Detect which cell encompasses the target text, then output its (X, Y) center coordinate. 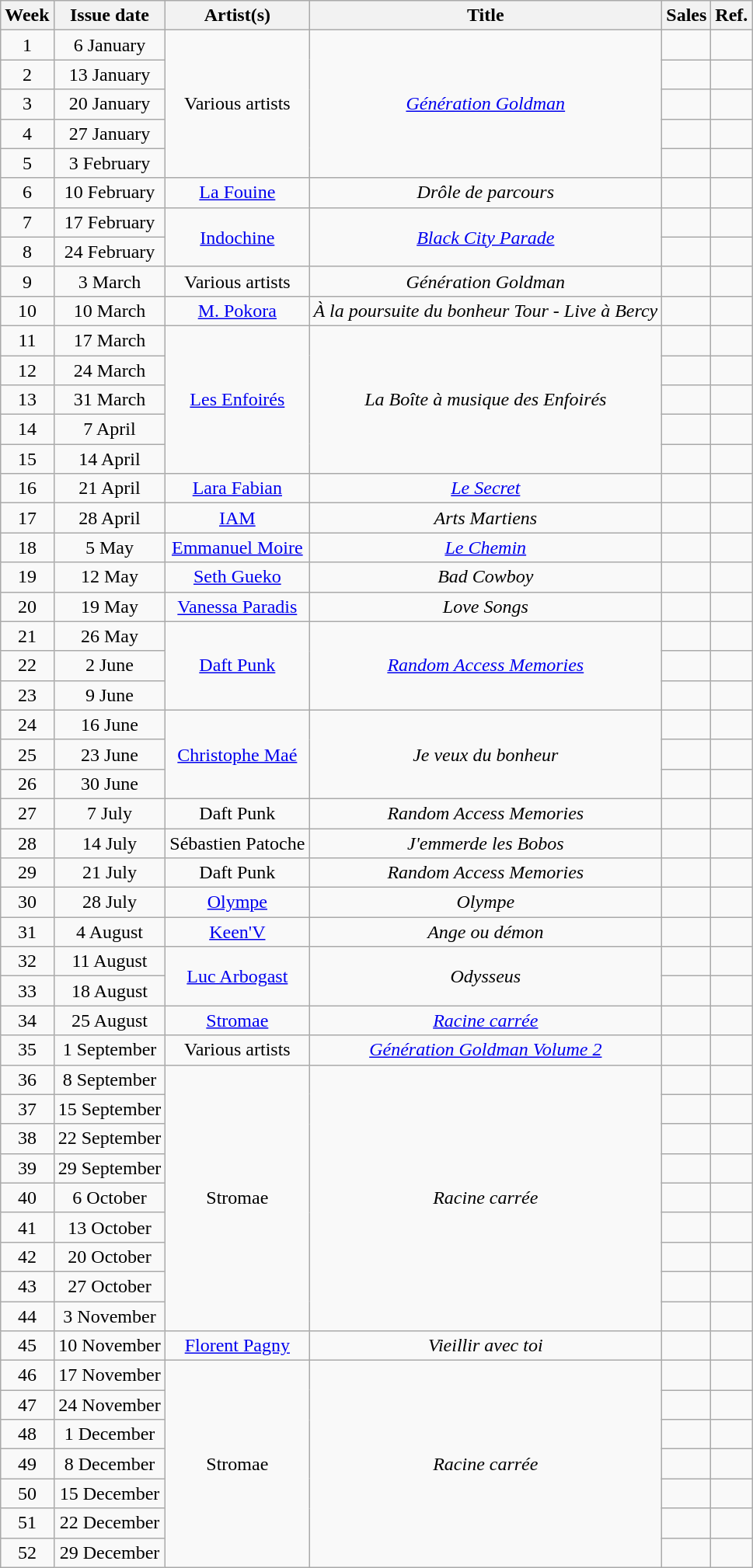
Vanessa Paradis (238, 607)
Luc Arbogast (238, 976)
6 (27, 193)
Lara Fabian (238, 488)
Je veux du bonheur (486, 754)
Artist(s) (238, 16)
Le Chemin (486, 548)
Drôle de parcours (486, 193)
23 June (110, 754)
14 (27, 429)
13 (27, 400)
Issue date (110, 16)
37 (27, 1109)
3 February (110, 163)
23 (27, 695)
20 January (110, 104)
4 August (110, 932)
21 July (110, 873)
11 (27, 340)
25 (27, 754)
44 (27, 1316)
29 December (110, 1552)
18 (27, 548)
IAM (238, 518)
1 December (110, 1434)
Week (27, 16)
25 August (110, 1020)
2 June (110, 666)
11 August (110, 961)
52 (27, 1552)
27 (27, 813)
42 (27, 1257)
49 (27, 1464)
24 February (110, 252)
8 (27, 252)
Les Enfoirés (238, 399)
34 (27, 1020)
20 October (110, 1257)
14 April (110, 459)
46 (27, 1375)
15 (27, 459)
Emmanuel Moire (238, 548)
27 January (110, 134)
5 (27, 163)
10 February (110, 193)
7 April (110, 429)
15 December (110, 1493)
Indochine (238, 237)
45 (27, 1346)
Florent Pagny (238, 1346)
30 June (110, 784)
16 (27, 488)
29 (27, 873)
Génération Goldman Volume 2 (486, 1050)
24 (27, 725)
Sales (687, 16)
31 March (110, 400)
51 (27, 1523)
7 July (110, 813)
24 November (110, 1405)
39 (27, 1168)
17 February (110, 222)
9 (27, 281)
Black City Parade (486, 237)
Title (486, 16)
22 December (110, 1523)
1 (27, 45)
13 October (110, 1227)
Ange ou démon (486, 932)
Vieillir avec toi (486, 1346)
35 (27, 1050)
3 November (110, 1316)
32 (27, 961)
J'emmerde les Bobos (486, 843)
48 (27, 1434)
13 January (110, 75)
M. Pokora (238, 311)
26 (27, 784)
40 (27, 1198)
10 (27, 311)
15 September (110, 1109)
38 (27, 1139)
12 May (110, 577)
41 (27, 1227)
Seth Gueko (238, 577)
Sébastien Patoche (238, 843)
7 (27, 222)
31 (27, 932)
26 May (110, 636)
10 March (110, 311)
22 (27, 666)
3 (27, 104)
50 (27, 1493)
8 December (110, 1464)
Christophe Maé (238, 754)
20 (27, 607)
21 (27, 636)
8 September (110, 1080)
30 (27, 902)
17 November (110, 1375)
1 September (110, 1050)
17 March (110, 340)
10 November (110, 1346)
47 (27, 1405)
La Fouine (238, 193)
3 March (110, 281)
43 (27, 1286)
Love Songs (486, 607)
5 May (110, 548)
À la poursuite du bonheur Tour - Live à Bercy (486, 311)
Ref. (732, 16)
6 January (110, 45)
12 (27, 370)
6 October (110, 1198)
14 July (110, 843)
19 (27, 577)
21 April (110, 488)
17 (27, 518)
22 September (110, 1139)
Odysseus (486, 976)
La Boîte à musique des Enfoirés (486, 399)
19 May (110, 607)
33 (27, 991)
Le Secret (486, 488)
36 (27, 1080)
24 March (110, 370)
28 April (110, 518)
28 (27, 843)
28 July (110, 902)
2 (27, 75)
4 (27, 134)
Arts Martiens (486, 518)
29 September (110, 1168)
Keen'V (238, 932)
Bad Cowboy (486, 577)
9 June (110, 695)
16 June (110, 725)
18 August (110, 991)
27 October (110, 1286)
